Capture the cell that displays the provided text and extract its (x, y) central coordinate. 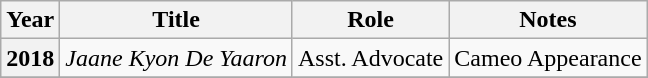
Jaane Kyon De Yaaron (176, 58)
Notes (548, 20)
2018 (30, 58)
Asst. Advocate (370, 58)
Cameo Appearance (548, 58)
Title (176, 20)
Role (370, 20)
Year (30, 20)
